Scan for the cell matching the given text and deliver its [x, y] coordinate at center. 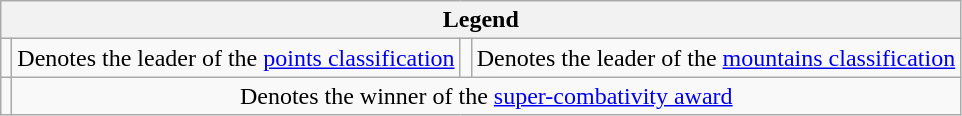
Legend [481, 20]
Denotes the leader of the points classification [236, 58]
Denotes the leader of the mountains classification [716, 58]
Denotes the winner of the super-combativity award [486, 96]
